Search for the cell housing the specified text and yield its (x, y) center coordinate. 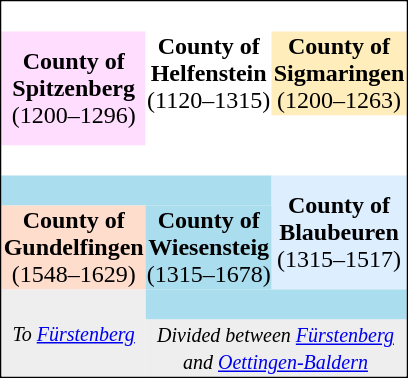
County ofBlaubeuren(1315–1517) (339, 233)
County ofHelfenstein(1120–1315) (208, 74)
County ofSigmaringen(1200–1263) (339, 74)
County ofSpitzenberg(1200–1296) (74, 89)
Divided between Fürstenberg and Oettingen-Baldern (276, 348)
To Fürstenberg (74, 334)
County ofGundelfingen(1548–1629) (74, 248)
County ofWiesensteig(1315–1678) (208, 248)
